Provide the [X, Y] coordinate of the cell's center where the given text is located.  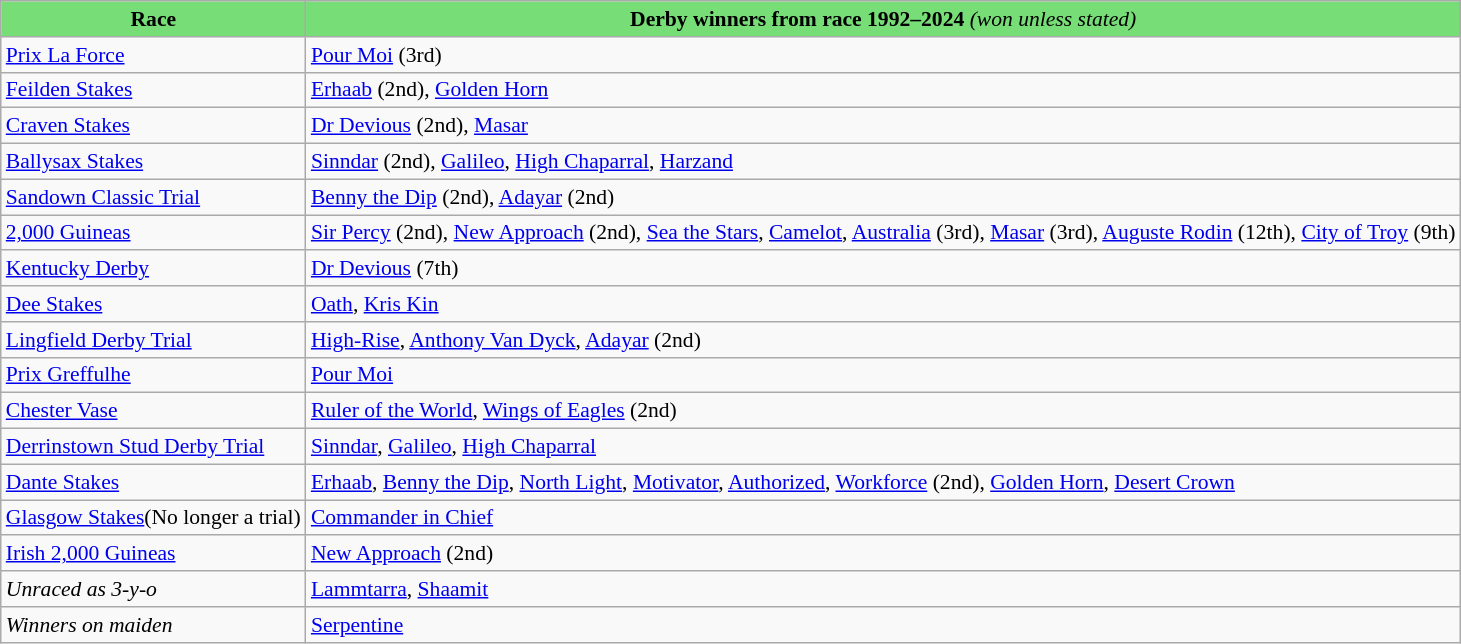
2,000 Guineas [154, 233]
Ruler of the World, Wings of Eagles (2nd) [884, 411]
New Approach (2nd) [884, 554]
High-Rise, Anthony Van Dyck, Adayar (2nd) [884, 340]
Winners on maiden [154, 625]
Serpentine [884, 625]
Lingfield Derby Trial [154, 340]
Lammtarra, Shaamit [884, 589]
Dee Stakes [154, 304]
Sir Percy (2nd), New Approach (2nd), Sea the Stars, Camelot, Australia (3rd), Masar (3rd), Auguste Rodin (12th), City of Troy (9th) [884, 233]
Prix Greffulhe [154, 375]
Dante Stakes [154, 482]
Oath, Kris Kin [884, 304]
Dr Devious (2nd), Masar [884, 126]
Sinndar, Galileo, High Chaparral [884, 447]
Derrinstown Stud Derby Trial [154, 447]
Pour Moi (3rd) [884, 55]
Derby winners from race 1992–2024 (won unless stated) [884, 19]
Prix La Force [154, 55]
Race [154, 19]
Kentucky Derby [154, 269]
Pour Moi [884, 375]
Erhaab, Benny the Dip, North Light, Motivator, Authorized, Workforce (2nd), Golden Horn, Desert Crown [884, 482]
Dr Devious (7th) [884, 269]
Ballysax Stakes [154, 162]
Commander in Chief [884, 518]
Sandown Classic Trial [154, 197]
Chester Vase [154, 411]
Unraced as 3-y-o [154, 589]
Sinndar (2nd), Galileo, High Chaparral, Harzand [884, 162]
Irish 2,000 Guineas [154, 554]
Glasgow Stakes(No longer a trial) [154, 518]
Feilden Stakes [154, 90]
Craven Stakes [154, 126]
Benny the Dip (2nd), Adayar (2nd) [884, 197]
Erhaab (2nd), Golden Horn [884, 90]
